Provide the (x, y) coordinate of the cell's center where the given text is located.  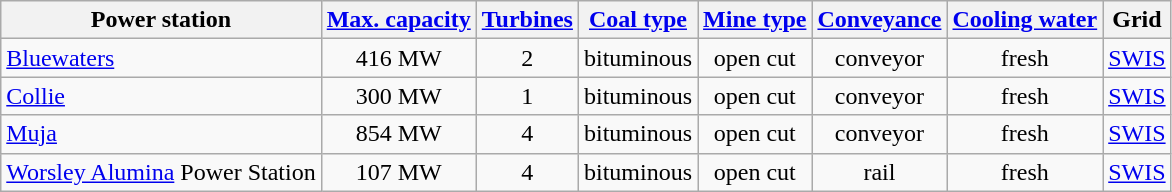
Worsley Alumina Power Station (161, 172)
107 MW (398, 172)
Bluewaters (161, 58)
Coal type (638, 20)
416 MW (398, 58)
300 MW (398, 96)
Max. capacity (398, 20)
Turbines (527, 20)
Collie (161, 96)
rail (880, 172)
Cooling water (1025, 20)
1 (527, 96)
Mine type (755, 20)
Muja (161, 134)
2 (527, 58)
Grid (1137, 20)
854 MW (398, 134)
Conveyance (880, 20)
Power station (161, 20)
